Extract the (x, y) coordinate from the center of the cell holding the provided text.  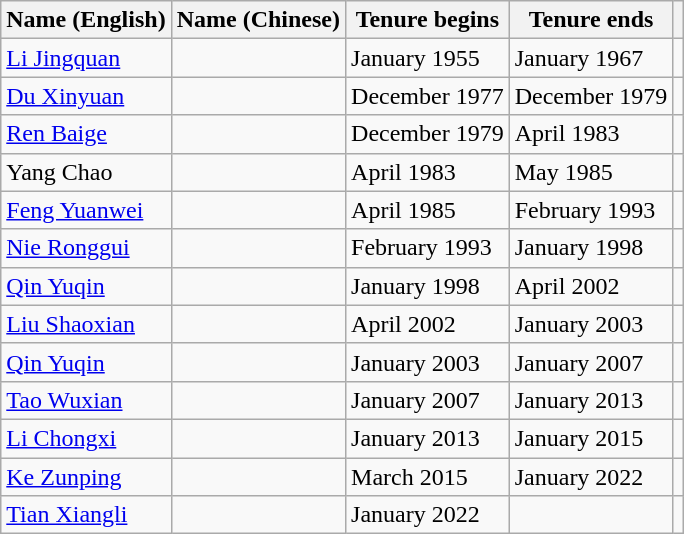
Du Xinyuan (86, 96)
Tenure begins (428, 20)
Li Chongxi (86, 438)
Name (Chinese) (258, 20)
Tian Xiangli (86, 515)
Ke Zunping (86, 477)
March 2015 (428, 477)
January 1955 (428, 58)
January 1967 (591, 58)
January 2015 (591, 438)
May 1985 (591, 172)
Yang Chao (86, 172)
Li Jingquan (86, 58)
Tao Wuxian (86, 400)
Tenure ends (591, 20)
Liu Shaoxian (86, 324)
April 1985 (428, 210)
December 1977 (428, 96)
Ren Baige (86, 134)
Feng Yuanwei (86, 210)
Name (English) (86, 20)
Nie Ronggui (86, 248)
